Determine the (x, y) coordinate at the center of the cell enclosing the given text.  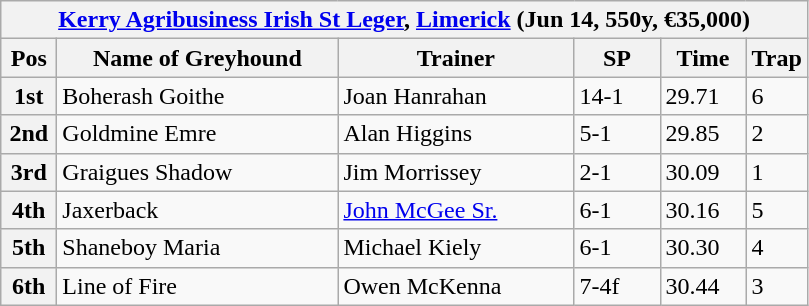
Trainer (456, 58)
5th (29, 248)
7-4f (617, 286)
4 (776, 248)
30.30 (703, 248)
Goldmine Emre (198, 134)
2-1 (617, 172)
6 (776, 96)
30.09 (703, 172)
3rd (29, 172)
Line of Fire (198, 286)
Jim Morrissey (456, 172)
John McGee Sr. (456, 210)
Jaxerback (198, 210)
Name of Greyhound (198, 58)
30.44 (703, 286)
Shaneboy Maria (198, 248)
SP (617, 58)
1 (776, 172)
Trap (776, 58)
30.16 (703, 210)
5-1 (617, 134)
Boherash Goithe (198, 96)
Kerry Agribusiness Irish St Leger, Limerick (Jun 14, 550y, €35,000) (404, 20)
Alan Higgins (456, 134)
29.71 (703, 96)
Joan Hanrahan (456, 96)
Graigues Shadow (198, 172)
4th (29, 210)
Pos (29, 58)
3 (776, 286)
1st (29, 96)
2nd (29, 134)
5 (776, 210)
6th (29, 286)
29.85 (703, 134)
2 (776, 134)
Owen McKenna (456, 286)
14-1 (617, 96)
Time (703, 58)
Michael Kiely (456, 248)
